Return [x, y] of the center of cell containing provided text 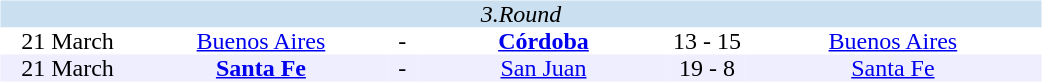
13 - 15 [707, 42]
19 - 8 [707, 68]
Córdoba [544, 42]
San Juan [544, 68]
3.Round [520, 14]
